Pinpoint the cell where the given text exists, returning its (x, y) midpoint coordinate. 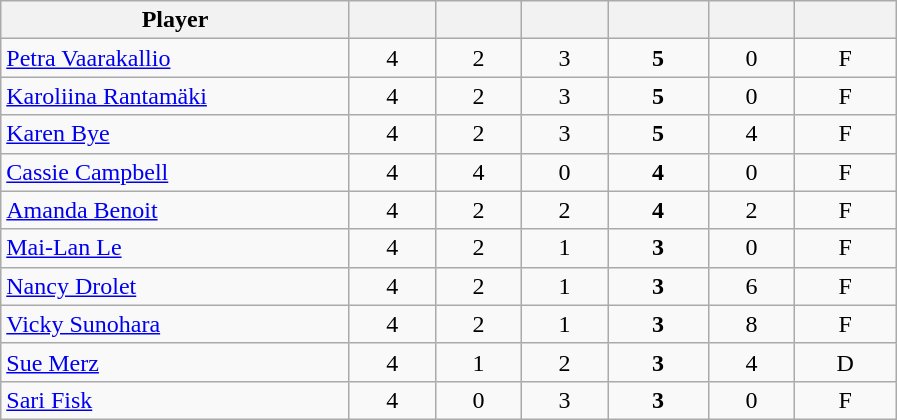
Mai-Lan Le (176, 248)
Karoliina Rantamäki (176, 96)
Nancy Drolet (176, 286)
Cassie Campbell (176, 172)
Amanda Benoit (176, 210)
Petra Vaarakallio (176, 58)
Sari Fisk (176, 400)
Sue Merz (176, 362)
8 (752, 324)
Karen Bye (176, 134)
Vicky Sunohara (176, 324)
Player (176, 20)
D (846, 362)
6 (752, 286)
